Capture the cell that displays the provided text and extract its [x, y] central coordinate. 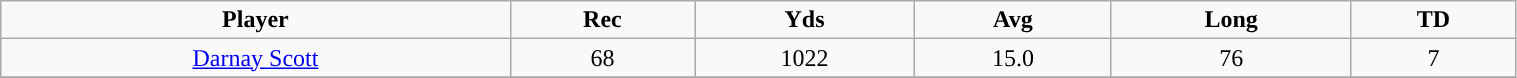
Yds [804, 20]
Player [256, 20]
68 [602, 58]
7 [1434, 58]
76 [1230, 58]
1022 [804, 58]
15.0 [1012, 58]
Rec [602, 20]
Darnay Scott [256, 58]
Long [1230, 20]
Avg [1012, 20]
TD [1434, 20]
